Find where the given text appears and provide that cell's center as [x, y] coordinate. 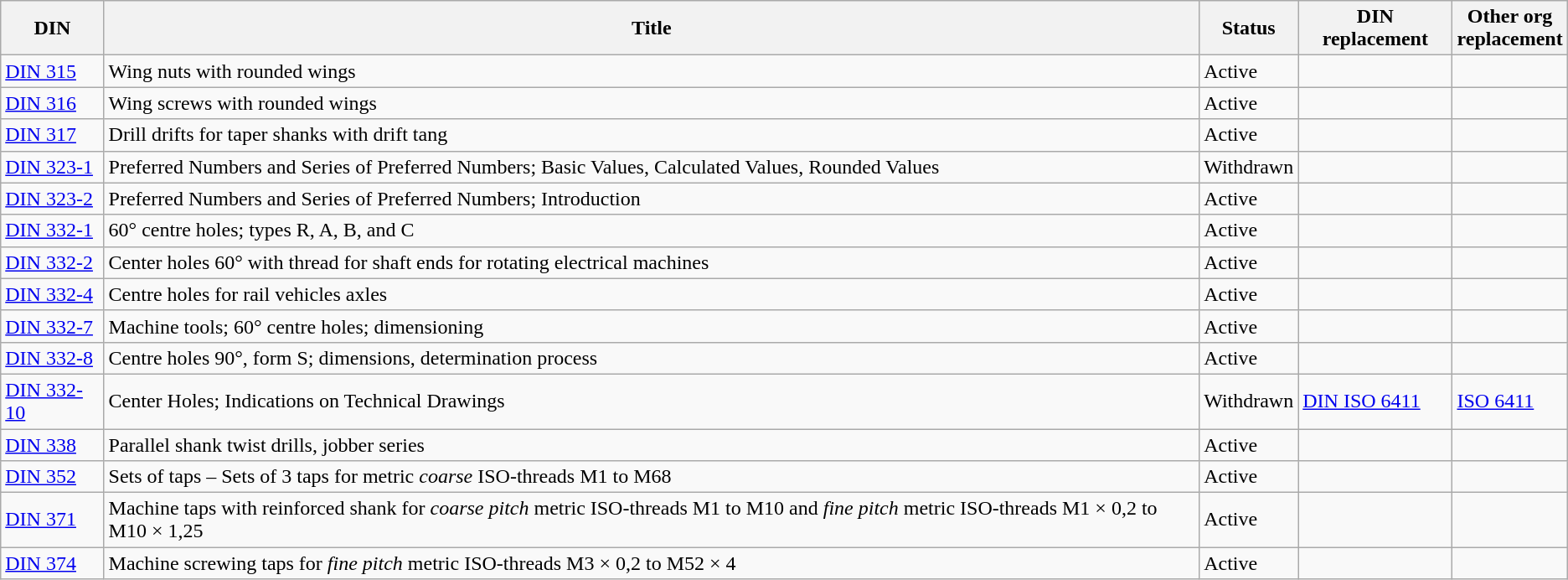
Preferred Numbers and Series of Preferred Numbers; Introduction [652, 199]
Drill drifts for taper shanks with drift tang [652, 135]
Parallel shank twist drills, jobber series [652, 445]
DIN 315 [52, 71]
DIN 371 [52, 520]
DIN ISO 6411 [1375, 401]
Machine screwing taps for fine pitch metric ISO-threads M3 × 0,2 to M52 × 4 [652, 563]
Machine taps with reinforced shank for coarse pitch metric ISO-threads M1 to M10 and fine pitch metric ISO-threads M1 × 0,2 to M10 × 1,25 [652, 520]
Title [652, 28]
DIN 323-2 [52, 199]
DIN 332-10 [52, 401]
DIN 352 [52, 477]
DIN 317 [52, 135]
DIN 332-7 [52, 326]
DIN [52, 28]
DIN 374 [52, 563]
DIN 332-8 [52, 358]
ISO 6411 [1509, 401]
Other orgreplacement [1509, 28]
Centre holes for rail vehicles axles [652, 294]
Wing nuts with rounded wings [652, 71]
Center Holes; Indications on Technical Drawings [652, 401]
Preferred Numbers and Series of Preferred Numbers; Basic Values, Calculated Values, Rounded Values [652, 167]
60° centre holes; types R, A, B, and C [652, 230]
DIN 332-1 [52, 230]
Machine tools; 60° centre holes; dimensioning [652, 326]
DIN 316 [52, 103]
DIN 332-2 [52, 262]
Center holes 60° with thread for shaft ends for rotating electrical machines [652, 262]
DIN replacement [1375, 28]
Sets of taps – Sets of 3 taps for metric coarse ISO-threads M1 to M68 [652, 477]
DIN 338 [52, 445]
DIN 332-4 [52, 294]
Status [1249, 28]
DIN 323-1 [52, 167]
Wing screws with rounded wings [652, 103]
Centre holes 90°, form S; dimensions, determination process [652, 358]
